Return the (x, y) coordinate for the center point of the cell that contains the specified text.  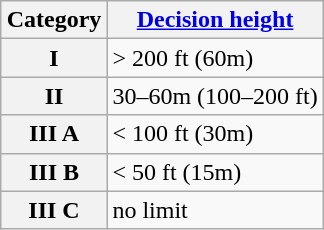
< 50 ft (15m) (215, 172)
> 200 ft (60m) (215, 58)
30–60m (100–200 ft) (215, 96)
III B (54, 172)
II (54, 96)
III C (54, 210)
III A (54, 134)
no limit (215, 210)
Category (54, 20)
< 100 ft (30m) (215, 134)
I (54, 58)
Decision height (215, 20)
